Provide the [x, y] coordinate of the cell's center where the given text is located.  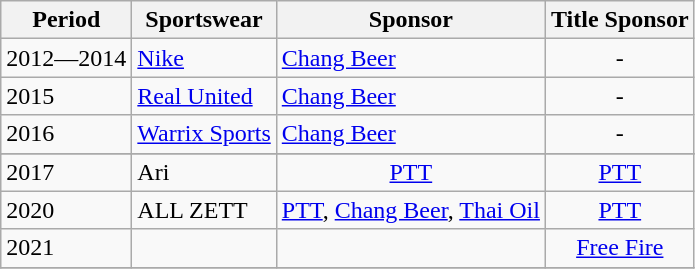
Ari [204, 172]
PTT, Chang Beer, Thai Oil [410, 210]
2016 [66, 134]
Free Fire [620, 248]
ALL ZETT [204, 210]
Title Sponsor [620, 20]
Warrix Sports [204, 134]
Period [66, 20]
2015 [66, 96]
Real United [204, 96]
2012—2014 [66, 58]
2020 [66, 210]
Sportswear [204, 20]
2021 [66, 248]
2017 [66, 172]
Sponsor [410, 20]
Nike [204, 58]
